Search for the cell housing the specified text and yield its [X, Y] center coordinate. 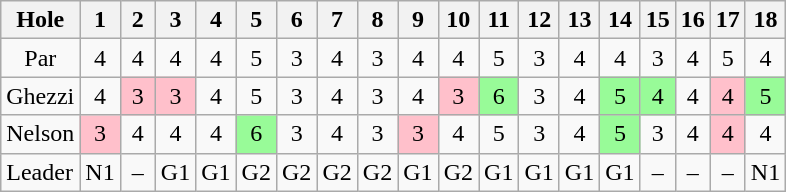
2 [138, 20]
13 [579, 20]
15 [658, 20]
8 [377, 20]
Hole [40, 20]
10 [458, 20]
17 [728, 20]
Par [40, 58]
1 [100, 20]
Leader [40, 172]
7 [337, 20]
14 [620, 20]
9 [418, 20]
18 [765, 20]
16 [692, 20]
Ghezzi [40, 96]
Nelson [40, 134]
11 [499, 20]
12 [539, 20]
